Capture the cell that displays the provided text and extract its [X, Y] central coordinate. 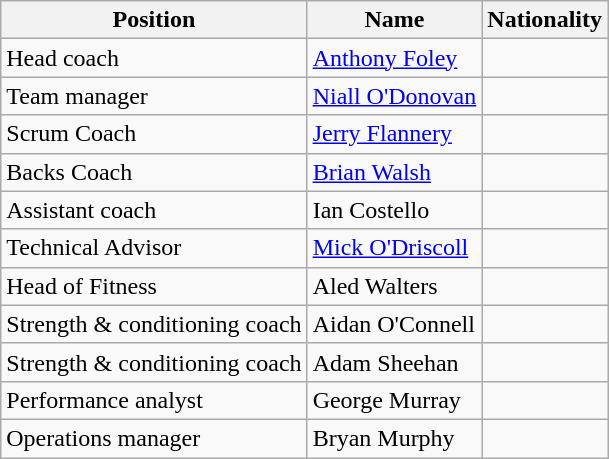
Aidan O'Connell [394, 324]
George Murray [394, 400]
Technical Advisor [154, 248]
Nationality [545, 20]
Ian Costello [394, 210]
Brian Walsh [394, 172]
Scrum Coach [154, 134]
Jerry Flannery [394, 134]
Operations manager [154, 438]
Aled Walters [394, 286]
Name [394, 20]
Bryan Murphy [394, 438]
Performance analyst [154, 400]
Position [154, 20]
Team manager [154, 96]
Head of Fitness [154, 286]
Head coach [154, 58]
Anthony Foley [394, 58]
Niall O'Donovan [394, 96]
Mick O'Driscoll [394, 248]
Adam Sheehan [394, 362]
Assistant coach [154, 210]
Backs Coach [154, 172]
